Scan for the cell matching the given text and deliver its (X, Y) coordinate at center. 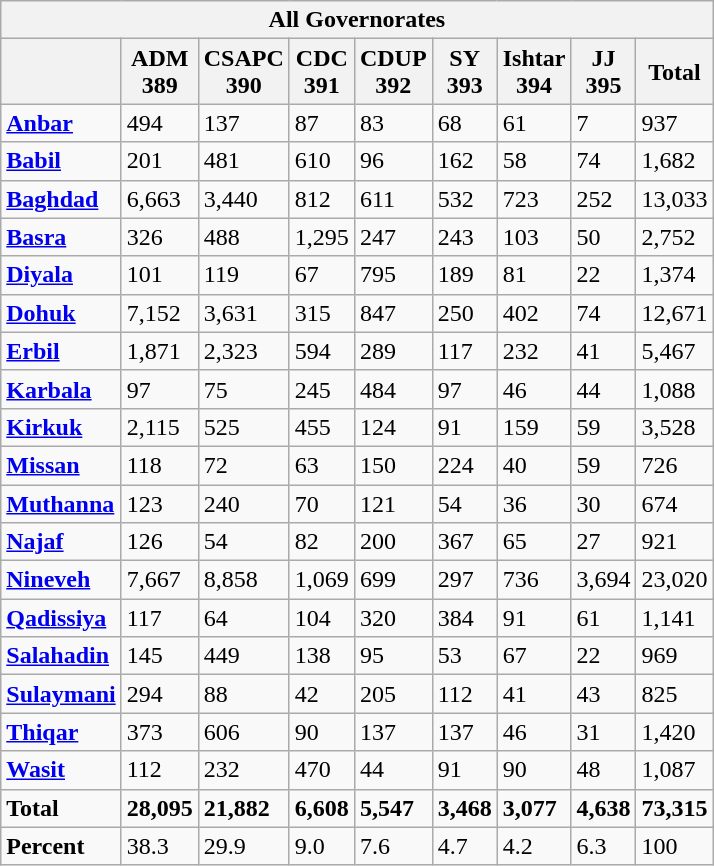
6.3 (604, 846)
CDUP392 (393, 72)
Salahadin (61, 656)
367 (464, 542)
150 (393, 465)
81 (534, 275)
73,315 (674, 808)
Karbala (61, 389)
921 (674, 542)
1,682 (674, 161)
88 (244, 694)
5,467 (674, 351)
145 (160, 656)
1,069 (322, 580)
Ishtar394 (534, 72)
5,547 (393, 808)
Baghdad (61, 199)
7.6 (393, 846)
245 (322, 389)
320 (393, 618)
CDC391 (322, 72)
494 (160, 123)
795 (393, 275)
9.0 (322, 846)
Babil (61, 161)
7,152 (160, 313)
3,694 (604, 580)
240 (244, 503)
23,020 (674, 580)
1,871 (160, 351)
118 (160, 465)
674 (674, 503)
95 (393, 656)
96 (393, 161)
969 (674, 656)
250 (464, 313)
43 (604, 694)
252 (604, 199)
4,638 (604, 808)
Wasit (61, 770)
40 (534, 465)
48 (604, 770)
7 (604, 123)
Missan (61, 465)
Anbar (61, 123)
455 (322, 427)
224 (464, 465)
201 (160, 161)
Dohuk (61, 313)
726 (674, 465)
723 (534, 199)
Percent (61, 846)
70 (322, 503)
68 (464, 123)
29.9 (244, 846)
1,087 (674, 770)
481 (244, 161)
Thiqar (61, 732)
699 (393, 580)
65 (534, 542)
243 (464, 237)
1,374 (674, 275)
297 (464, 580)
402 (534, 313)
484 (393, 389)
3,528 (674, 427)
Erbil (61, 351)
13,033 (674, 199)
2,115 (160, 427)
8,858 (244, 580)
326 (160, 237)
Kirkuk (61, 427)
Sulaymani (61, 694)
384 (464, 618)
100 (674, 846)
373 (160, 732)
205 (393, 694)
289 (393, 351)
ADM389 (160, 72)
Diyala (61, 275)
64 (244, 618)
CSAPC390 (244, 72)
119 (244, 275)
83 (393, 123)
1,088 (674, 389)
812 (322, 199)
7,667 (160, 580)
38.3 (160, 846)
Muthanna (61, 503)
All Governorates (357, 20)
75 (244, 389)
1,420 (674, 732)
847 (393, 313)
189 (464, 275)
103 (534, 237)
315 (322, 313)
42 (322, 694)
JJ395 (604, 72)
162 (464, 161)
12,671 (674, 313)
101 (160, 275)
247 (393, 237)
87 (322, 123)
2,752 (674, 237)
6,608 (322, 808)
294 (160, 694)
6,663 (160, 199)
736 (534, 580)
30 (604, 503)
63 (322, 465)
3,077 (534, 808)
4.7 (464, 846)
121 (393, 503)
31 (604, 732)
532 (464, 199)
Basra (61, 237)
449 (244, 656)
606 (244, 732)
SY393 (464, 72)
594 (322, 351)
123 (160, 503)
126 (160, 542)
21,882 (244, 808)
124 (393, 427)
53 (464, 656)
36 (534, 503)
610 (322, 161)
937 (674, 123)
470 (322, 770)
3,631 (244, 313)
3,468 (464, 808)
1,141 (674, 618)
28,095 (160, 808)
825 (674, 694)
104 (322, 618)
525 (244, 427)
72 (244, 465)
Nineveh (61, 580)
Qadissiya (61, 618)
82 (322, 542)
1,295 (322, 237)
3,440 (244, 199)
4.2 (534, 846)
200 (393, 542)
488 (244, 237)
27 (604, 542)
50 (604, 237)
138 (322, 656)
159 (534, 427)
Najaf (61, 542)
58 (534, 161)
2,323 (244, 351)
611 (393, 199)
